Extract the [X, Y] coordinate from the center of the cell holding the provided text.  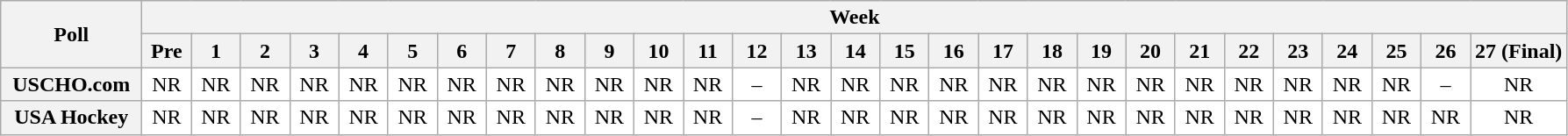
9 [609, 51]
15 [905, 51]
22 [1249, 51]
Week [855, 18]
19 [1101, 51]
8 [560, 51]
24 [1347, 51]
14 [856, 51]
12 [757, 51]
16 [954, 51]
21 [1199, 51]
1 [216, 51]
20 [1150, 51]
USCHO.com [72, 84]
17 [1003, 51]
Poll [72, 34]
27 (Final) [1519, 51]
13 [806, 51]
7 [511, 51]
25 [1396, 51]
23 [1298, 51]
USA Hockey [72, 118]
6 [462, 51]
2 [265, 51]
3 [314, 51]
26 [1445, 51]
18 [1052, 51]
11 [707, 51]
10 [658, 51]
4 [363, 51]
Pre [167, 51]
5 [412, 51]
